Search for the cell housing the specified text and yield its (x, y) center coordinate. 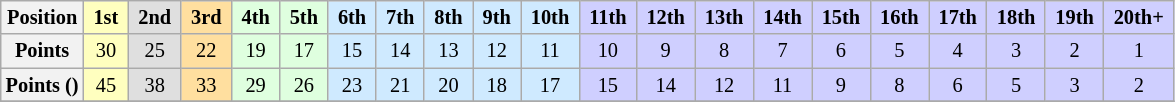
9th (497, 17)
13 (448, 51)
Position (42, 17)
Points () (42, 85)
45 (106, 85)
6th (352, 17)
10 (608, 51)
38 (154, 85)
13th (724, 17)
16th (899, 17)
1 (1139, 51)
5th (304, 17)
3rd (206, 17)
14th (782, 17)
15th (841, 17)
1st (106, 17)
30 (106, 51)
18th (1016, 17)
7th (400, 17)
8th (448, 17)
22 (206, 51)
2nd (154, 17)
11th (608, 17)
7 (782, 51)
4 (957, 51)
10th (550, 17)
20 (448, 85)
20th+ (1139, 17)
Points (42, 51)
29 (256, 85)
12th (665, 17)
33 (206, 85)
19th (1074, 17)
21 (400, 85)
17th (957, 17)
4th (256, 17)
19 (256, 51)
25 (154, 51)
23 (352, 85)
26 (304, 85)
18 (497, 85)
